Return the (X, Y) coordinate for the center point of the cell that contains the specified text.  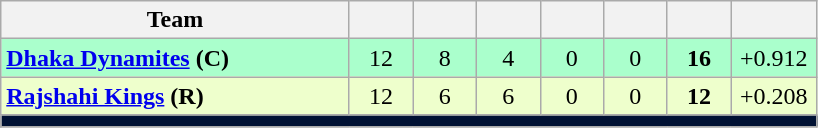
Dhaka Dynamites (C) (176, 58)
8 (445, 58)
16 (699, 58)
Rajshahi Kings (R) (176, 96)
4 (508, 58)
+0.912 (774, 58)
+0.208 (774, 96)
Team (176, 20)
